Provide the [X, Y] coordinate of the cell's center where the given text is located.  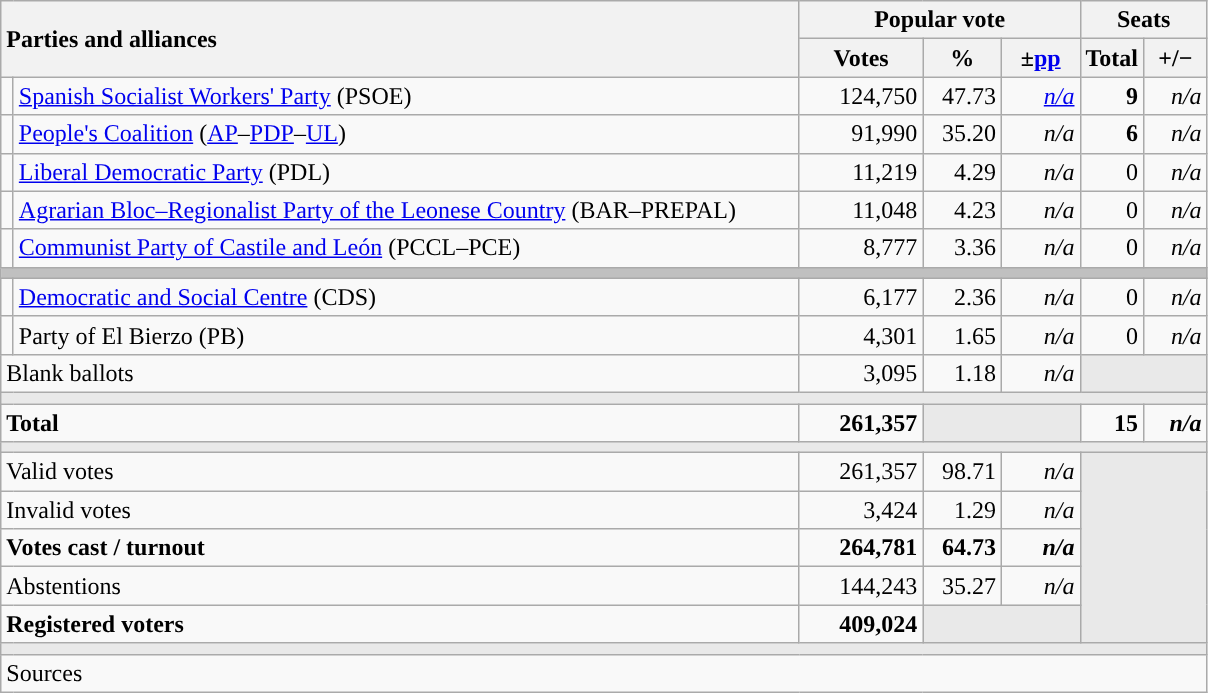
4,301 [861, 335]
35.20 [962, 134]
2.36 [962, 297]
1.65 [962, 335]
3.36 [962, 248]
9 [1112, 96]
% [962, 58]
Sources [604, 673]
Abstentions [400, 586]
64.73 [962, 548]
Votes cast / turnout [400, 548]
Blank ballots [400, 373]
People's Coalition (AP–PDP–UL) [406, 134]
Registered voters [400, 624]
Valid votes [400, 472]
11,219 [861, 172]
144,243 [861, 586]
Parties and alliances [400, 39]
409,024 [861, 624]
11,048 [861, 210]
4.29 [962, 172]
47.73 [962, 96]
+/− [1176, 58]
15 [1112, 423]
98.71 [962, 472]
35.27 [962, 586]
4.23 [962, 210]
91,990 [861, 134]
Popular vote [940, 20]
124,750 [861, 96]
8,777 [861, 248]
Party of El Bierzo (PB) [406, 335]
±pp [1040, 58]
Communist Party of Castile and León (PCCL–PCE) [406, 248]
Votes [861, 58]
Liberal Democratic Party (PDL) [406, 172]
Seats [1144, 20]
6,177 [861, 297]
Invalid votes [400, 510]
1.18 [962, 373]
Agrarian Bloc–Regionalist Party of the Leonese Country (BAR–PREPAL) [406, 210]
6 [1112, 134]
1.29 [962, 510]
Democratic and Social Centre (CDS) [406, 297]
3,095 [861, 373]
264,781 [861, 548]
Spanish Socialist Workers' Party (PSOE) [406, 96]
3,424 [861, 510]
